From the cell containing the given text, extract its center point as [x, y] coordinate. 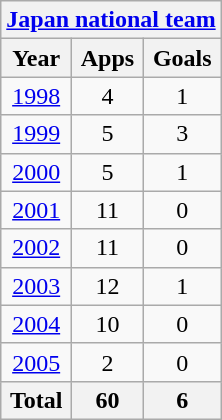
4 [108, 96]
Total [36, 400]
1999 [36, 134]
2002 [36, 248]
1998 [36, 96]
2003 [36, 286]
2004 [36, 324]
2005 [36, 362]
Apps [108, 58]
2000 [36, 172]
3 [182, 134]
Year [36, 58]
6 [182, 400]
60 [108, 400]
2001 [36, 210]
Goals [182, 58]
Japan national team [111, 20]
12 [108, 286]
2 [108, 362]
10 [108, 324]
